Return the [x, y] coordinate for the center point of the cell that contains the specified text.  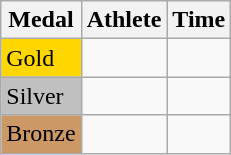
Medal [41, 20]
Gold [41, 58]
Time [199, 20]
Athlete [124, 20]
Silver [41, 96]
Bronze [41, 134]
